Locate the cell with the specified text and output its (X, Y) center coordinate. 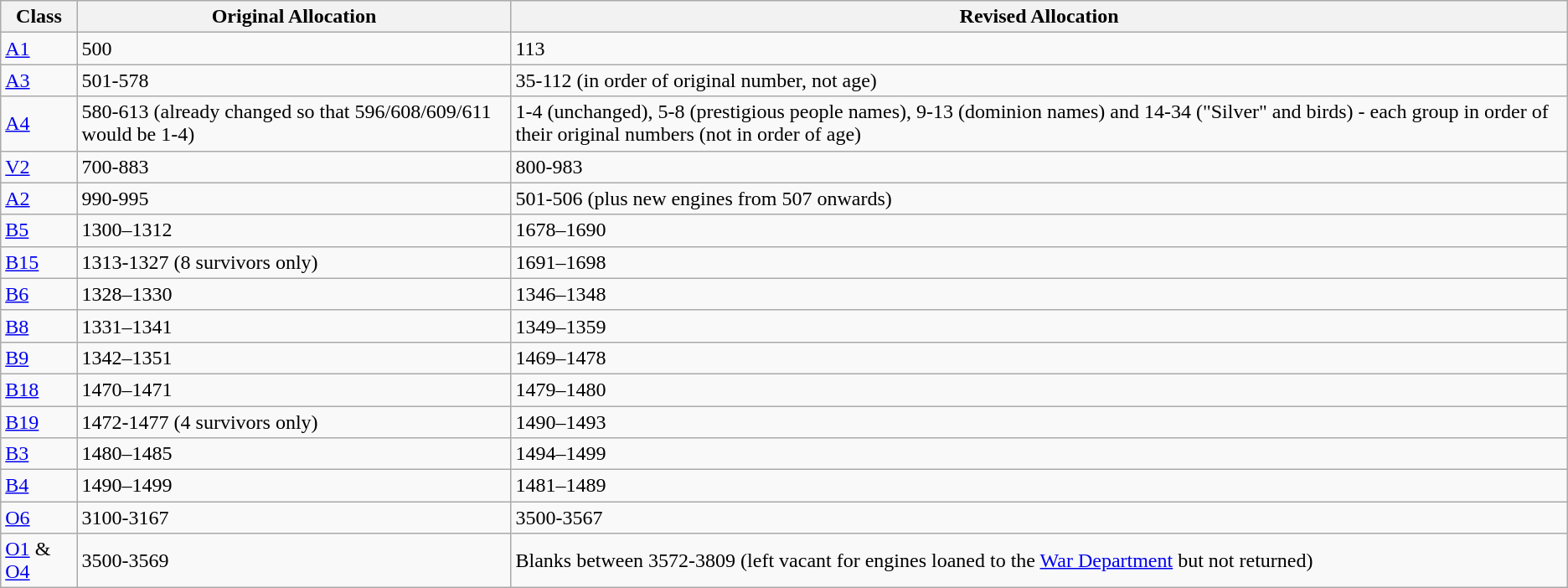
1469–1478 (1039, 358)
1313-1327 (8 survivors only) (294, 262)
1472-1477 (4 survivors only) (294, 421)
Blanks between 3572-3809 (left vacant for engines loaned to the War Department but not returned) (1039, 561)
V2 (39, 167)
A3 (39, 80)
B15 (39, 262)
B19 (39, 421)
3500-3567 (1039, 518)
1300–1312 (294, 230)
501-578 (294, 80)
B9 (39, 358)
1678–1690 (1039, 230)
Revised Allocation (1039, 17)
1331–1341 (294, 326)
1349–1359 (1039, 326)
1691–1698 (1039, 262)
1479–1480 (1039, 389)
B4 (39, 486)
B6 (39, 294)
1494–1499 (1039, 454)
1480–1485 (294, 454)
A4 (39, 124)
113 (1039, 49)
1346–1348 (1039, 294)
35-112 (in order of original number, not age) (1039, 80)
A1 (39, 49)
O1 & O4 (39, 561)
1470–1471 (294, 389)
B3 (39, 454)
1490–1493 (1039, 421)
990-995 (294, 199)
1481–1489 (1039, 486)
A2 (39, 199)
3100-3167 (294, 518)
Original Allocation (294, 17)
1342–1351 (294, 358)
800-983 (1039, 167)
B18 (39, 389)
501-506 (plus new engines from 507 onwards) (1039, 199)
580-613 (already changed so that 596/608/609/611 would be 1-4) (294, 124)
B8 (39, 326)
O6 (39, 518)
3500-3569 (294, 561)
1328–1330 (294, 294)
Class (39, 17)
700-883 (294, 167)
500 (294, 49)
B5 (39, 230)
1490–1499 (294, 486)
